Pinpoint the cell where the given text exists, returning its (x, y) midpoint coordinate. 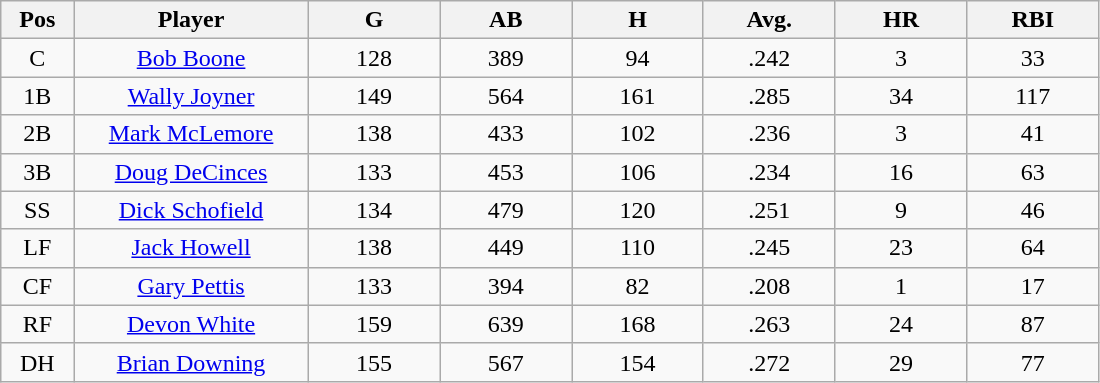
.245 (769, 248)
CF (38, 286)
24 (901, 324)
77 (1033, 362)
Wally Joyner (191, 96)
82 (638, 286)
Devon White (191, 324)
46 (1033, 210)
.242 (769, 58)
154 (638, 362)
479 (506, 210)
161 (638, 96)
LF (38, 248)
155 (374, 362)
.272 (769, 362)
2B (38, 134)
23 (901, 248)
.251 (769, 210)
63 (1033, 172)
H (638, 20)
Mark McLemore (191, 134)
168 (638, 324)
RF (38, 324)
C (38, 58)
29 (901, 362)
.234 (769, 172)
.263 (769, 324)
389 (506, 58)
1B (38, 96)
453 (506, 172)
1 (901, 286)
Avg. (769, 20)
134 (374, 210)
106 (638, 172)
110 (638, 248)
433 (506, 134)
449 (506, 248)
16 (901, 172)
117 (1033, 96)
Gary Pettis (191, 286)
128 (374, 58)
G (374, 20)
87 (1033, 324)
Brian Downing (191, 362)
.208 (769, 286)
SS (38, 210)
567 (506, 362)
639 (506, 324)
564 (506, 96)
Doug DeCinces (191, 172)
394 (506, 286)
33 (1033, 58)
AB (506, 20)
149 (374, 96)
DH (38, 362)
RBI (1033, 20)
17 (1033, 286)
Dick Schofield (191, 210)
.236 (769, 134)
102 (638, 134)
Pos (38, 20)
64 (1033, 248)
Bob Boone (191, 58)
Player (191, 20)
120 (638, 210)
3B (38, 172)
9 (901, 210)
HR (901, 20)
.285 (769, 96)
Jack Howell (191, 248)
34 (901, 96)
41 (1033, 134)
159 (374, 324)
94 (638, 58)
